Detect which cell encompasses the target text, then output its [X, Y] center coordinate. 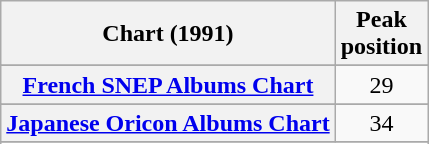
34 [381, 123]
29 [381, 85]
Peakposition [381, 34]
French SNEP Albums Chart [168, 85]
Japanese Oricon Albums Chart [168, 123]
Chart (1991) [168, 34]
